Search for the cell housing the specified text and yield its [X, Y] center coordinate. 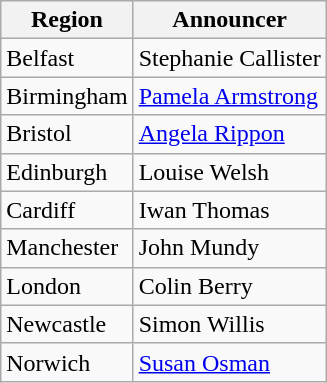
London [67, 286]
Birmingham [67, 96]
Belfast [67, 58]
Iwan Thomas [230, 210]
Bristol [67, 134]
Announcer [230, 20]
Region [67, 20]
Norwich [67, 362]
Colin Berry [230, 286]
Louise Welsh [230, 172]
Simon Willis [230, 324]
Cardiff [67, 210]
Edinburgh [67, 172]
Angela Rippon [230, 134]
Susan Osman [230, 362]
Pamela Armstrong [230, 96]
John Mundy [230, 248]
Stephanie Callister [230, 58]
Newcastle [67, 324]
Manchester [67, 248]
